Scan for the cell matching the given text and deliver its (x, y) coordinate at center. 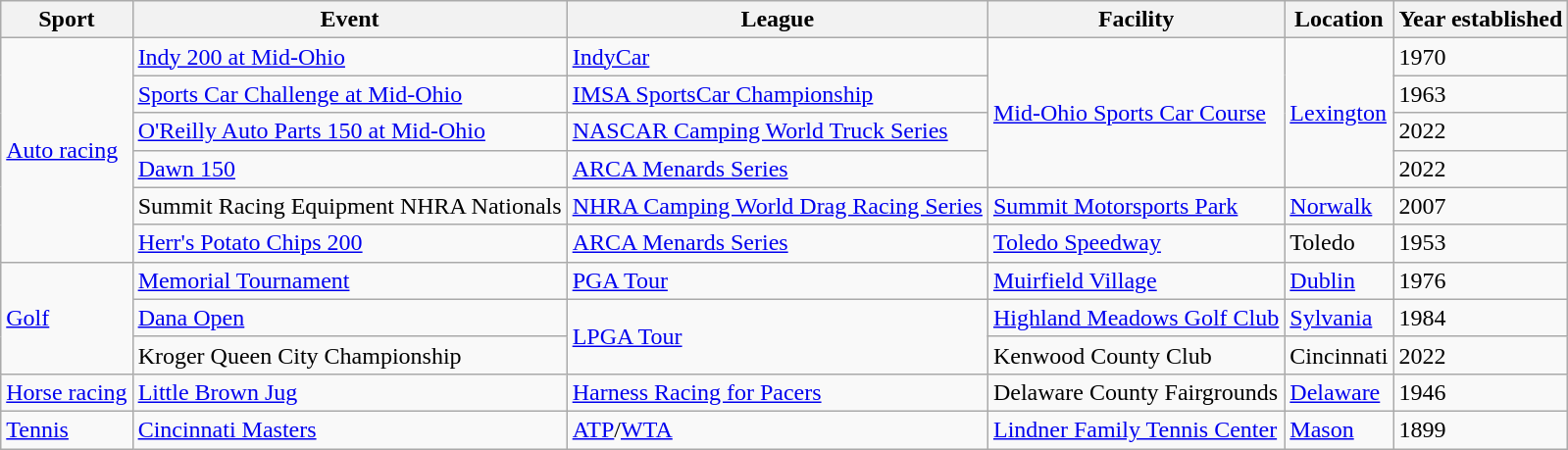
Herr's Potato Chips 200 (349, 243)
Location (1340, 20)
Dawn 150 (349, 169)
League (777, 20)
Auto racing (67, 150)
PGA Tour (777, 280)
Mid-Ohio Sports Car Course (1136, 113)
Tennis (67, 429)
1963 (1481, 94)
Memorial Tournament (349, 280)
Cincinnati Masters (349, 429)
Sport (67, 20)
Lexington (1340, 113)
2007 (1481, 206)
1976 (1481, 280)
Toledo Speedway (1136, 243)
Kenwood County Club (1136, 355)
IndyCar (777, 57)
Facility (1136, 20)
Little Brown Jug (349, 392)
Muirfield Village (1136, 280)
1953 (1481, 243)
Harness Racing for Pacers (777, 392)
Delaware (1340, 392)
Golf (67, 318)
NHRA Camping World Drag Racing Series (777, 206)
Toledo (1340, 243)
Highland Meadows Golf Club (1136, 318)
1984 (1481, 318)
Lindner Family Tennis Center (1136, 429)
Indy 200 at Mid-Ohio (349, 57)
1899 (1481, 429)
Mason (1340, 429)
Kroger Queen City Championship (349, 355)
Delaware County Fairgrounds (1136, 392)
Dana Open (349, 318)
1970 (1481, 57)
1946 (1481, 392)
Summit Motorsports Park (1136, 206)
Sports Car Challenge at Mid-Ohio (349, 94)
IMSA SportsCar Championship (777, 94)
Norwalk (1340, 206)
Horse racing (67, 392)
Dublin (1340, 280)
Year established (1481, 20)
Sylvania (1340, 318)
ATP/WTA (777, 429)
O'Reilly Auto Parts 150 at Mid-Ohio (349, 131)
Summit Racing Equipment NHRA Nationals (349, 206)
NASCAR Camping World Truck Series (777, 131)
Event (349, 20)
LPGA Tour (777, 336)
Cincinnati (1340, 355)
